From the cell containing the given text, extract its center point as (X, Y) coordinate. 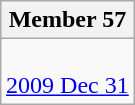
2009 Dec 31 (68, 72)
Member 57 (68, 20)
